Extract the [X, Y] coordinate from the center of the cell holding the provided text.  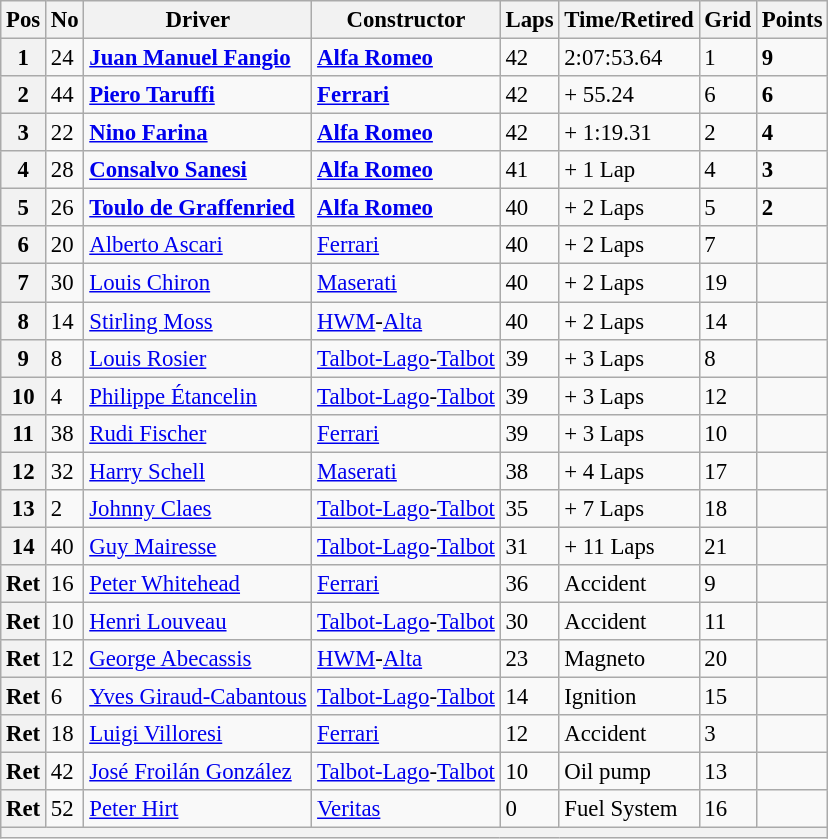
José Froilán González [198, 772]
15 [728, 697]
Peter Whitehead [198, 584]
Louis Rosier [198, 358]
+ 4 Laps [629, 471]
Harry Schell [198, 471]
+ 11 Laps [629, 546]
Constructor [406, 20]
+ 1 Lap [629, 170]
Oil pump [629, 772]
+ 1:19.31 [629, 133]
George Abecassis [198, 659]
21 [728, 546]
31 [530, 546]
Points [792, 20]
Magneto [629, 659]
52 [65, 809]
Peter Hirt [198, 809]
Piero Taruffi [198, 95]
44 [65, 95]
Fuel System [629, 809]
Rudi Fischer [198, 433]
17 [728, 471]
35 [530, 509]
Luigi Villoresi [198, 734]
Louis Chiron [198, 283]
Juan Manuel Fangio [198, 58]
Veritas [406, 809]
Time/Retired [629, 20]
28 [65, 170]
Grid [728, 20]
22 [65, 133]
Driver [198, 20]
36 [530, 584]
Stirling Moss [198, 321]
Ignition [629, 697]
24 [65, 58]
Yves Giraud-Cabantous [198, 697]
Toulo de Graffenried [198, 208]
Nino Farina [198, 133]
32 [65, 471]
Consalvo Sanesi [198, 170]
2:07:53.64 [629, 58]
Alberto Ascari [198, 245]
Johnny Claes [198, 509]
Guy Mairesse [198, 546]
41 [530, 170]
No [65, 20]
+ 7 Laps [629, 509]
+ 55.24 [629, 95]
Philippe Étancelin [198, 396]
Pos [24, 20]
19 [728, 283]
0 [530, 809]
Laps [530, 20]
Henri Louveau [198, 621]
26 [65, 208]
23 [530, 659]
